Scan for the cell matching the given text and deliver its [x, y] coordinate at center. 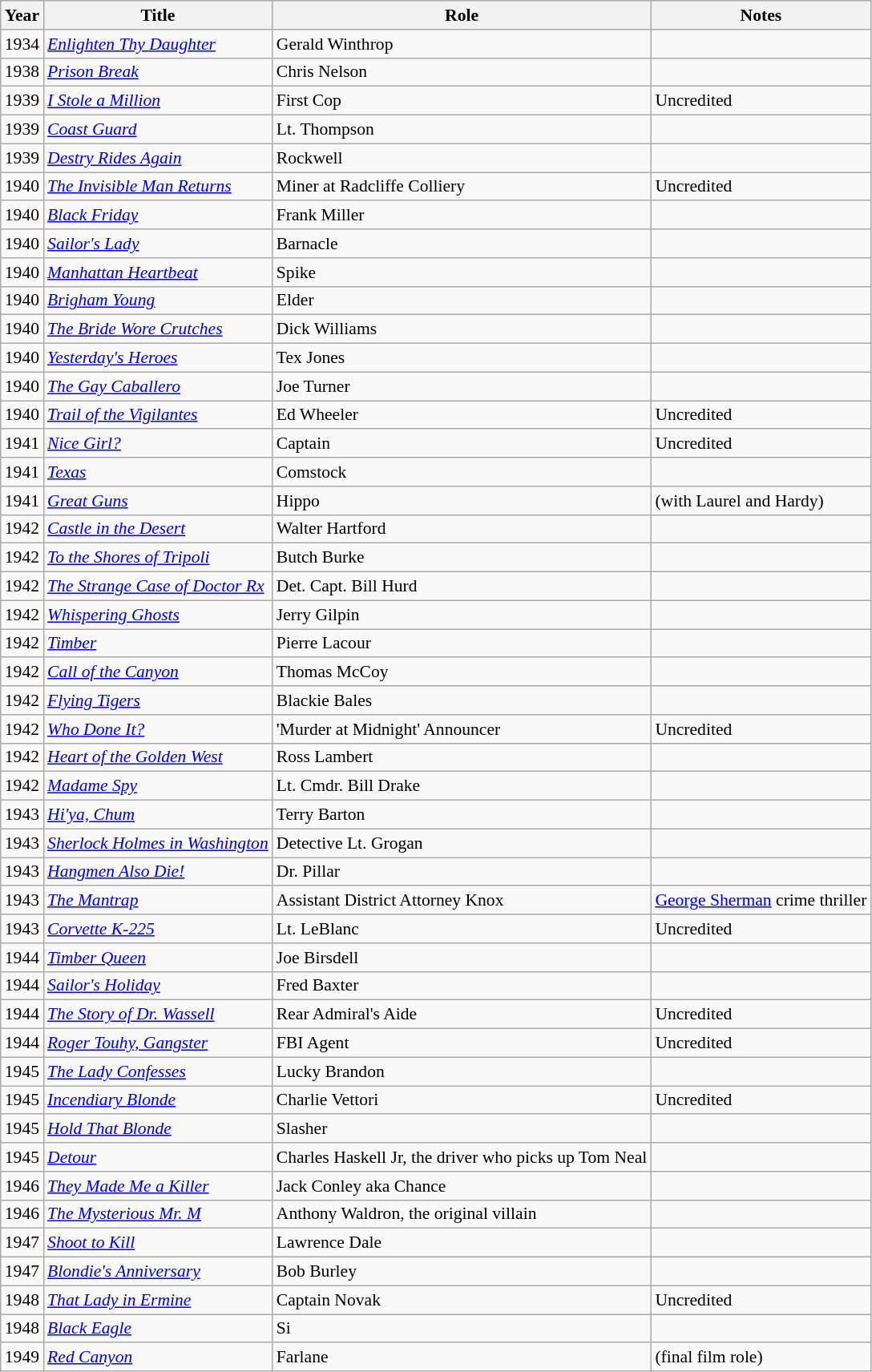
Heart of the Golden West [158, 757]
Elder [462, 301]
Comstock [462, 472]
Year [22, 15]
Walter Hartford [462, 529]
(final film role) [761, 1358]
Madame Spy [158, 786]
Manhattan Heartbeat [158, 272]
Chris Nelson [462, 72]
1938 [22, 72]
Sherlock Holmes in Washington [158, 843]
Thomas McCoy [462, 672]
Sailor's Holiday [158, 986]
Role [462, 15]
Roger Touhy, Gangster [158, 1043]
Yesterday's Heroes [158, 358]
Blondie's Anniversary [158, 1272]
Notes [761, 15]
Spike [462, 272]
That Lady in Ermine [158, 1300]
Si [462, 1329]
Detour [158, 1157]
The Invisible Man Returns [158, 187]
Lt. Cmdr. Bill Drake [462, 786]
FBI Agent [462, 1043]
To the Shores of Tripoli [158, 558]
Charles Haskell Jr, the driver who picks up Tom Neal [462, 1157]
Anthony Waldron, the original villain [462, 1214]
Jack Conley aka Chance [462, 1186]
Captain Novak [462, 1300]
Jerry Gilpin [462, 615]
Dick Williams [462, 329]
Detective Lt. Grogan [462, 843]
Timber Queen [158, 958]
Corvette K-225 [158, 929]
Miner at Radcliffe Colliery [462, 187]
1949 [22, 1358]
Black Eagle [158, 1329]
Joe Birsdell [462, 958]
Shoot to Kill [158, 1243]
'Murder at Midnight' Announcer [462, 729]
Slasher [462, 1129]
Lawrence Dale [462, 1243]
The Bride Wore Crutches [158, 329]
Assistant District Attorney Knox [462, 901]
1934 [22, 44]
Prison Break [158, 72]
(with Laurel and Hardy) [761, 501]
Gerald Winthrop [462, 44]
Charlie Vettori [462, 1100]
George Sherman crime thriller [761, 901]
Rockwell [462, 158]
Pierre Lacour [462, 644]
Tex Jones [462, 358]
Who Done It? [158, 729]
Enlighten Thy Daughter [158, 44]
Bob Burley [462, 1272]
The Mantrap [158, 901]
Great Guns [158, 501]
Flying Tigers [158, 700]
First Cop [462, 101]
Butch Burke [462, 558]
Red Canyon [158, 1358]
Captain [462, 444]
The Gay Caballero [158, 386]
Lucky Brandon [462, 1071]
Call of the Canyon [158, 672]
Whispering Ghosts [158, 615]
Title [158, 15]
Incendiary Blonde [158, 1100]
The Strange Case of Doctor Rx [158, 587]
Frank Miller [462, 216]
The Lady Confesses [158, 1071]
I Stole a Million [158, 101]
The Story of Dr. Wassell [158, 1015]
Blackie Bales [462, 700]
Texas [158, 472]
Terry Barton [462, 815]
Joe Turner [462, 386]
Coast Guard [158, 130]
Dr. Pillar [462, 872]
Black Friday [158, 216]
Ross Lambert [462, 757]
Barnacle [462, 244]
Sailor's Lady [158, 244]
Hold That Blonde [158, 1129]
Ed Wheeler [462, 415]
Farlane [462, 1358]
They Made Me a Killer [158, 1186]
Lt. LeBlanc [462, 929]
The Mysterious Mr. M [158, 1214]
Castle in the Desert [158, 529]
Destry Rides Again [158, 158]
Fred Baxter [462, 986]
Hi'ya, Chum [158, 815]
Trail of the Vigilantes [158, 415]
Brigham Young [158, 301]
Hippo [462, 501]
Nice Girl? [158, 444]
Timber [158, 644]
Det. Capt. Bill Hurd [462, 587]
Hangmen Also Die! [158, 872]
Rear Admiral's Aide [462, 1015]
Lt. Thompson [462, 130]
